Search for the cell housing the specified text and yield its (X, Y) center coordinate. 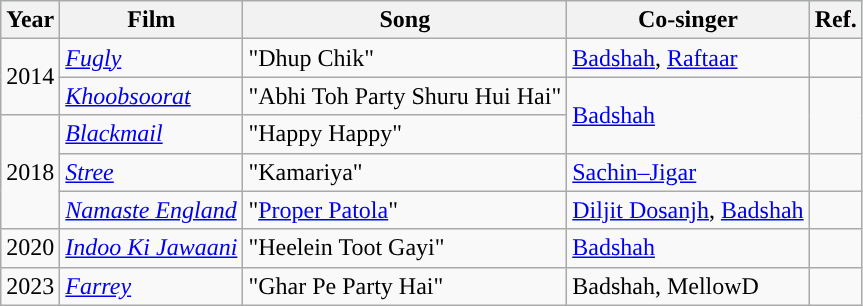
Badshah, Raftaar (688, 58)
Co-singer (688, 20)
Sachin–Jigar (688, 172)
Year (30, 20)
Ref. (836, 20)
2014 (30, 77)
Badshah, MellowD (688, 286)
Blackmail (152, 134)
"Heelein Toot Gayi" (405, 248)
"Ghar Pe Party Hai" (405, 286)
2018 (30, 172)
"Kamariya" (405, 172)
Diljit Dosanjh, Badshah (688, 210)
Namaste England (152, 210)
"Happy Happy" (405, 134)
2020 (30, 248)
Fugly (152, 58)
Farrey (152, 286)
"Abhi Toh Party Shuru Hui Hai" (405, 96)
Khoobsoorat (152, 96)
"Proper Patola" (405, 210)
Indoo Ki Jawaani (152, 248)
Song (405, 20)
2023 (30, 286)
Film (152, 20)
Stree (152, 172)
"Dhup Chik" (405, 58)
